Locate the cell with the specified text and output its [X, Y] center coordinate. 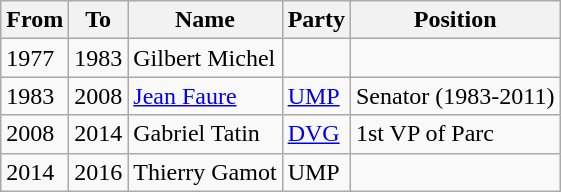
Gabriel Tatin [205, 134]
2016 [98, 172]
DVG [316, 134]
Jean Faure [205, 96]
Thierry Gamot [205, 172]
1st VP of Parc [454, 134]
Gilbert Michel [205, 58]
1977 [35, 58]
From [35, 20]
Position [454, 20]
Party [316, 20]
To [98, 20]
Senator (1983-2011) [454, 96]
Name [205, 20]
